From the cell containing the given text, extract its center point as [x, y] coordinate. 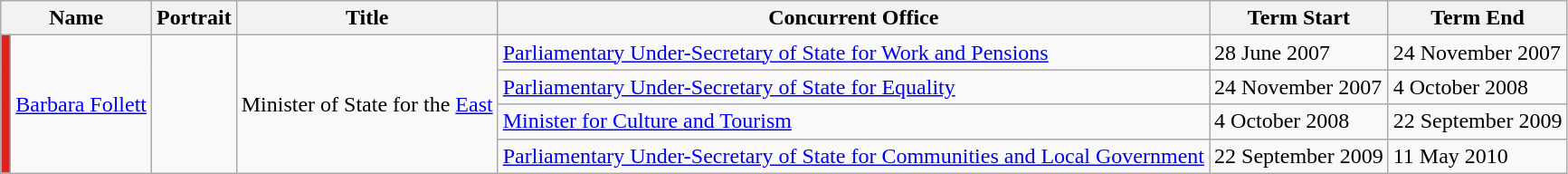
Minister of State for the East [367, 104]
Concurrent Office [853, 18]
Parliamentary Under-Secretary of State for Work and Pensions [853, 53]
Term Start [1299, 18]
Name [76, 18]
11 May 2010 [1478, 156]
Term End [1478, 18]
28 June 2007 [1299, 53]
Portrait [195, 18]
Title [367, 18]
Barbara Follett [81, 104]
Parliamentary Under-Secretary of State for Communities and Local Government [853, 156]
Parliamentary Under-Secretary of State for Equality [853, 87]
Minister for Culture and Tourism [853, 121]
